Output the [x, y] coordinate of the center of the cell containing the given text.  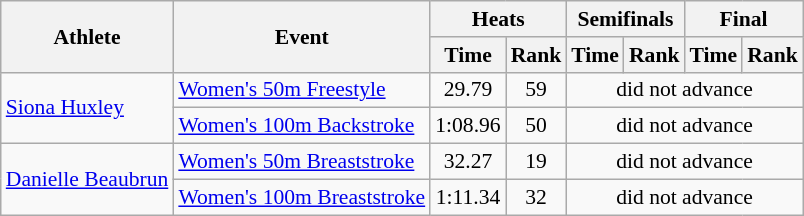
32 [536, 197]
59 [536, 90]
Siona Huxley [88, 108]
1:11.34 [468, 197]
32.27 [468, 162]
Women's 50m Freestyle [302, 90]
50 [536, 126]
Event [302, 36]
29.79 [468, 90]
1:08.96 [468, 126]
Danielle Beaubrun [88, 180]
Women's 50m Breaststroke [302, 162]
19 [536, 162]
Women's 100m Backstroke [302, 126]
Women's 100m Breaststroke [302, 197]
Heats [498, 19]
Final [743, 19]
Athlete [88, 36]
Semifinals [625, 19]
